Provide the (x, y) coordinate of the cell's center where the given text is located.  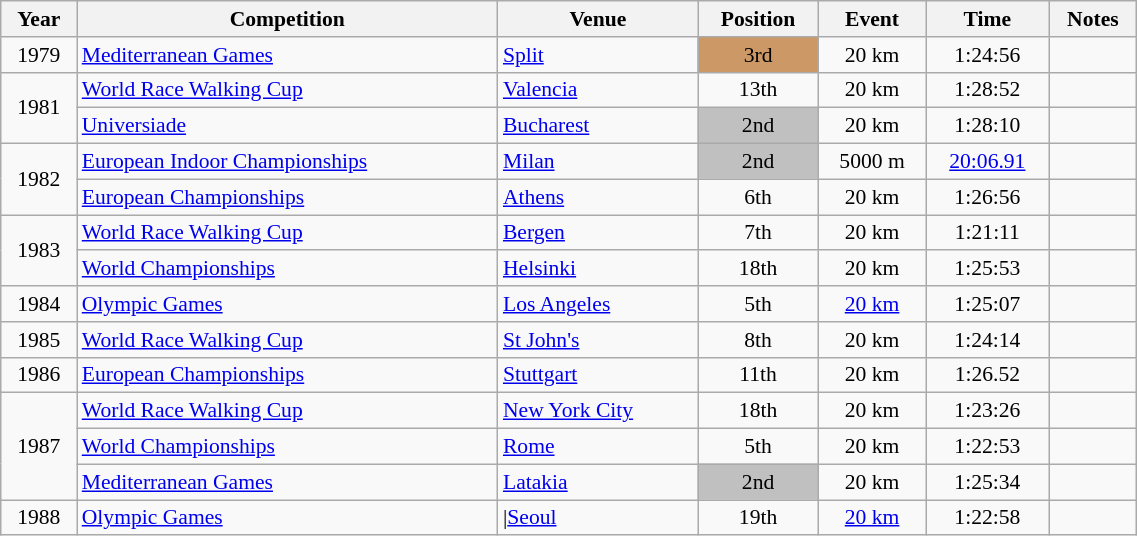
Athens (598, 197)
Time (988, 19)
20:06.91 (988, 162)
1:25:53 (988, 269)
Valencia (598, 90)
1:23:26 (988, 411)
1986 (39, 375)
1:26.52 (988, 375)
Notes (1093, 19)
1:24:14 (988, 340)
Latakia (598, 482)
1:22:58 (988, 518)
1982 (39, 180)
3rd (758, 55)
Bucharest (598, 126)
11th (758, 375)
Stuttgart (598, 375)
1:24:56 (988, 55)
6th (758, 197)
Venue (598, 19)
1:28:52 (988, 90)
Universiade (288, 126)
1987 (39, 446)
Event (872, 19)
1:21:11 (988, 233)
Milan (598, 162)
1985 (39, 340)
1:22:53 (988, 447)
Position (758, 19)
1:25:07 (988, 304)
Los Angeles (598, 304)
8th (758, 340)
Competition (288, 19)
1:25:34 (988, 482)
1988 (39, 518)
New York City (598, 411)
|Seoul (598, 518)
13th (758, 90)
Bergen (598, 233)
1:28:10 (988, 126)
1984 (39, 304)
5000 m (872, 162)
Split (598, 55)
1:26:56 (988, 197)
1983 (39, 250)
St John's (598, 340)
19th (758, 518)
Helsinki (598, 269)
1979 (39, 55)
European Indoor Championships (288, 162)
Rome (598, 447)
Year (39, 19)
7th (758, 233)
1981 (39, 108)
